Return the (x, y) coordinate for the center point of the cell that contains the specified text.  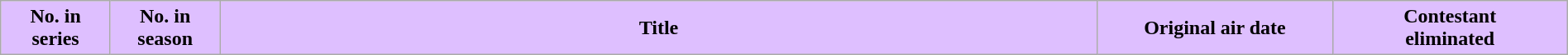
Title (658, 28)
Original air date (1215, 28)
Contestanteliminated (1450, 28)
No. inseries (56, 28)
No. inseason (165, 28)
